From the cell containing the given text, extract its center point as [X, Y] coordinate. 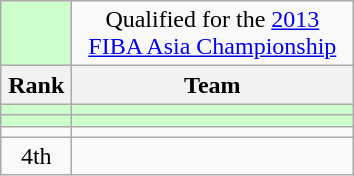
Team [212, 85]
4th [36, 156]
Rank [36, 85]
Qualified for the 2013 FIBA Asia Championship [212, 34]
